Return (X, Y) of the center of cell containing provided text 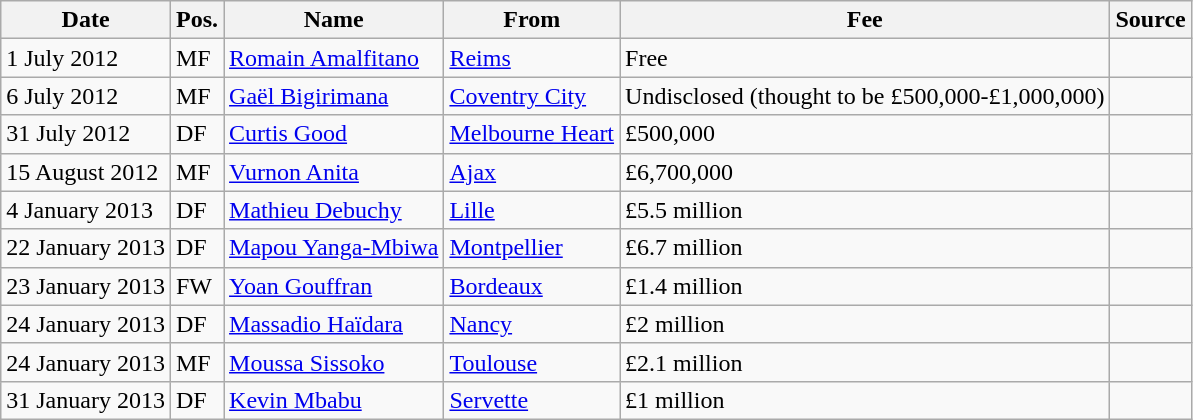
Date (86, 20)
£1 million (865, 400)
22 January 2013 (86, 248)
Romain Amalfitano (334, 58)
£500,000 (865, 134)
Source (1150, 20)
Nancy (532, 324)
Bordeaux (532, 286)
1 July 2012 (86, 58)
Massadio Haïdara (334, 324)
Reims (532, 58)
Mapou Yanga-Mbiwa (334, 248)
Toulouse (532, 362)
£2.1 million (865, 362)
Vurnon Anita (334, 172)
31 July 2012 (86, 134)
FW (196, 286)
Name (334, 20)
Fee (865, 20)
Lille (532, 210)
Montpellier (532, 248)
Yoan Gouffran (334, 286)
Free (865, 58)
£6,700,000 (865, 172)
6 July 2012 (86, 96)
Gaël Bigirimana (334, 96)
£6.7 million (865, 248)
31 January 2013 (86, 400)
15 August 2012 (86, 172)
Ajax (532, 172)
£1.4 million (865, 286)
£5.5 million (865, 210)
Kevin Mbabu (334, 400)
Undisclosed (thought to be £500,000-£1,000,000) (865, 96)
23 January 2013 (86, 286)
From (532, 20)
Servette (532, 400)
4 January 2013 (86, 210)
Moussa Sissoko (334, 362)
£2 million (865, 324)
Coventry City (532, 96)
Pos. (196, 20)
Curtis Good (334, 134)
Mathieu Debuchy (334, 210)
Melbourne Heart (532, 134)
